Return [X, Y] of the center of cell containing provided text 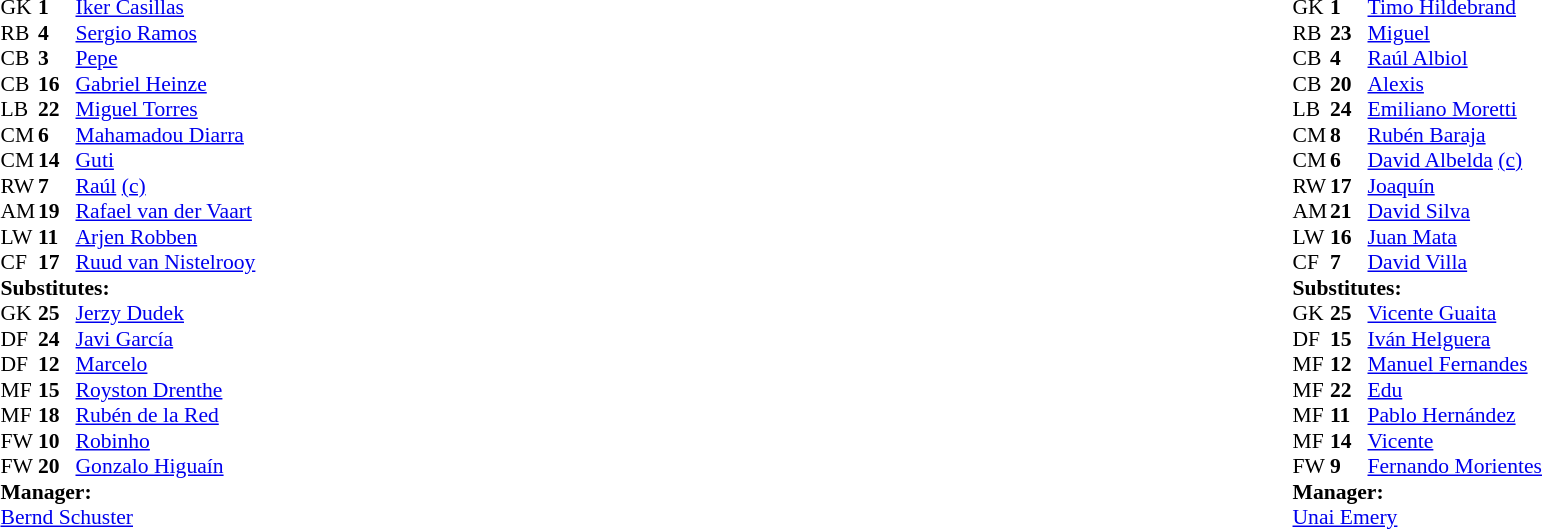
David Villa [1455, 263]
9 [1349, 467]
Gonzalo Higuaín [166, 467]
Miguel [1455, 33]
Gabriel Heinze [166, 84]
Guti [166, 161]
Alexis [1455, 84]
Rubén de la Red [166, 415]
Fernando Morientes [1455, 467]
19 [57, 211]
18 [57, 415]
3 [57, 59]
Vicente Guaita [1455, 313]
Iván Helguera [1455, 339]
Miguel Torres [166, 109]
Vicente [1455, 441]
8 [1349, 135]
Robinho [166, 441]
Ruud van Nistelrooy [166, 263]
Joaquín [1455, 186]
Royston Drenthe [166, 390]
David Silva [1455, 211]
Arjen Robben [166, 237]
Jerzy Dudek [166, 313]
Juan Mata [1455, 237]
Edu [1455, 390]
10 [57, 441]
Rafael van der Vaart [166, 211]
Mahamadou Diarra [166, 135]
Marcelo [166, 365]
Pablo Hernández [1455, 415]
David Albelda (c) [1455, 161]
Raúl (c) [166, 186]
21 [1349, 211]
Rubén Baraja [1455, 135]
23 [1349, 33]
Sergio Ramos [166, 33]
Javi García [166, 339]
Pepe [166, 59]
Raúl Albiol [1455, 59]
Manuel Fernandes [1455, 365]
Emiliano Moretti [1455, 109]
